For the text-containing cell, return its midpoint in [x, y] coordinate format. 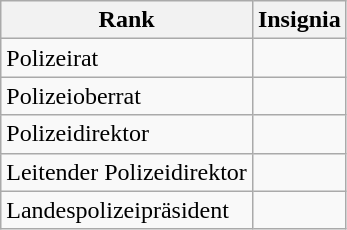
Polizeidirektor [127, 134]
Polizeirat [127, 58]
Polizeioberrat [127, 96]
Leitender Polizeidirektor [127, 172]
Insignia [299, 20]
Rank [127, 20]
Landespolizeipräsident [127, 210]
